Return the (x, y) coordinate for the center point of the cell that contains the specified text.  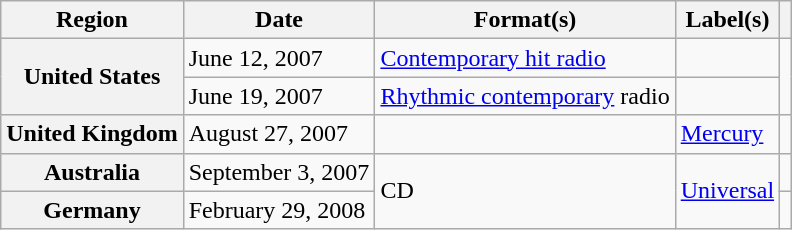
United States (92, 77)
Date (279, 20)
August 27, 2007 (279, 134)
June 19, 2007 (279, 96)
Contemporary hit radio (525, 58)
Universal (727, 191)
September 3, 2007 (279, 172)
Germany (92, 210)
Rhythmic contemporary radio (525, 96)
Australia (92, 172)
CD (525, 191)
Label(s) (727, 20)
February 29, 2008 (279, 210)
Region (92, 20)
United Kingdom (92, 134)
June 12, 2007 (279, 58)
Mercury (727, 134)
Format(s) (525, 20)
